Return the (x, y) coordinate for the center point of the cell that contains the specified text.  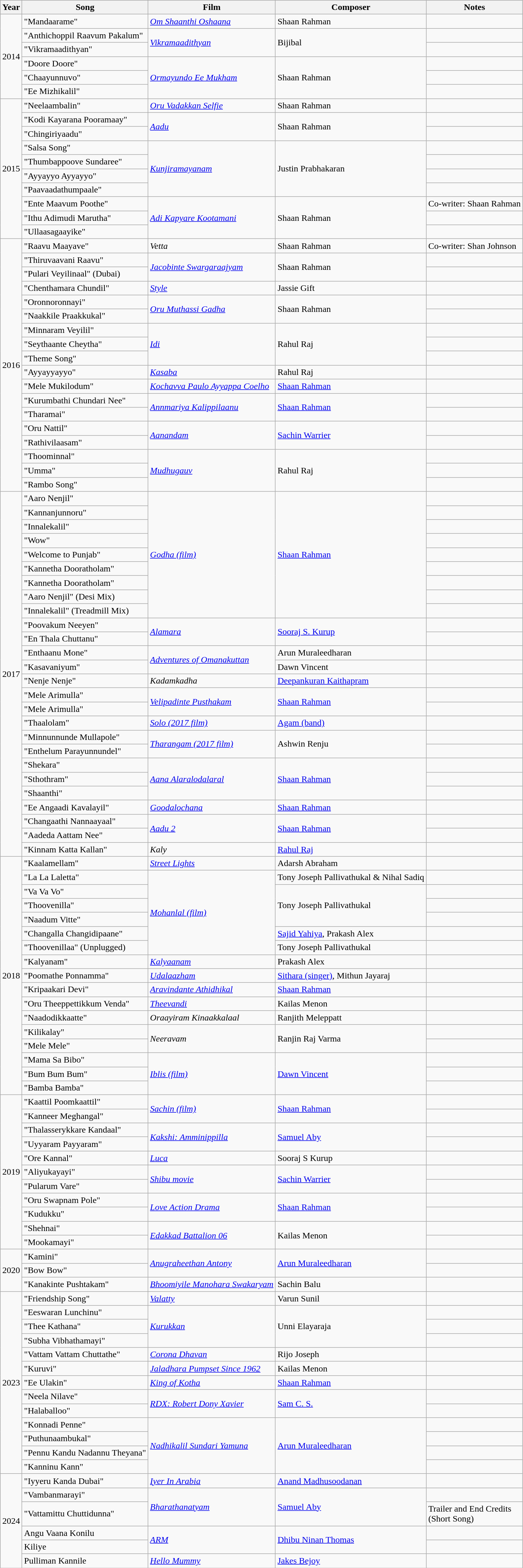
"Innalekalil" (Treadmill Mix) (85, 611)
Shibu movie (212, 1179)
"Paavaadathumpaale" (85, 190)
"Vambanmarayi" (85, 1495)
Co-writer: Shan Johnson (475, 246)
Film (212, 7)
"Enthaanu Mone" (85, 653)
"La La Laletta" (85, 877)
"Ayyayyo Ayyayyo" (85, 176)
Tharangam (2017 film) (212, 744)
"Rambo Song" (85, 484)
Sajid Yahiya, Prakash Alex (351, 934)
"Ee Mizhikalil" (85, 91)
Jassie Gift (351, 288)
Godha (film) (212, 554)
"Minnunnunde Mullapole" (85, 737)
Iblis (film) (212, 1074)
"Seythaante Cheytha" (85, 344)
Alamara (212, 632)
"Welcome to Punjab" (85, 554)
Kurukkan (212, 1327)
"Kaalamellam" (85, 863)
Aravindante Athidhikal (212, 990)
"Bow Bow" (85, 1270)
"Chenthamara Chundil" (85, 288)
"Mama Sa Bibo" (85, 1060)
Notes (475, 7)
"Pularum Vare" (85, 1186)
"Changalla Changidipaane" (85, 934)
"Thaalolam" (85, 723)
"Ore Kannal" (85, 1158)
2024 (11, 1520)
Kaly (212, 849)
2018 (11, 976)
2016 (11, 365)
Jacobinte Swargaraajyam (212, 267)
Unni Elayaraja (351, 1327)
Sooraj S. Kurup (351, 632)
"Thiruvaavani Raavu" (85, 260)
"Va Va Vo" (85, 891)
"Kannanjunnoru" (85, 512)
Hello Mummy (212, 1561)
King of Kotha (212, 1383)
Aana Alaralodalaral (212, 779)
"Kinnam Katta Kallan" (85, 849)
"Tharamai" (85, 414)
Kadamkadha (212, 681)
Kochavva Paulo Ayyappa Coelho (212, 386)
"Kasavaniyum" (85, 667)
Adventures of Omanakuttan (212, 660)
Iyer In Arabia (212, 1481)
Mohanlal (film) (212, 912)
Luca (212, 1158)
"Friendship Song" (85, 1298)
"Mele Mele" (85, 1046)
Ormayundo Ee Mukham (212, 77)
"Eeswaran Lunchinu" (85, 1313)
Agam (band) (351, 723)
2014 (11, 56)
"Thoovenilla" (85, 905)
Street Lights (212, 863)
Bhoomiyile Manohara Swakaryam (212, 1284)
"Anthichoppil Raavum Pakalum" (85, 35)
2023 (11, 1383)
Oru Vadakkan Selfie (212, 105)
Love Action Drama (212, 1207)
"Subha Vibhathamayi" (85, 1341)
"Aaro Nenjil" (Desi Mix) (85, 597)
"Kanakinte Pushtakam" (85, 1284)
2015 (11, 169)
Tony Joseph Pallivathukal & Nihal Sadiq (351, 877)
"Naadodikkaatte" (85, 1018)
Om Shaanthi Oshaana (212, 21)
Trailer and End Credits(Short Song) (475, 1514)
RDX: Robert Dony Xavier (212, 1404)
Mudhugauv (212, 470)
Kalyaanam (212, 962)
"Ente Maavum Poothe" (85, 204)
Nadhikalil Sundari Yamuna (212, 1446)
Pulliman Kannile (85, 1561)
"Neela Nilave" (85, 1397)
Annmariya Kalippilaanu (212, 407)
Style (212, 288)
Edakkad Battalion 06 (212, 1235)
"Thoominnal" (85, 456)
Vetta (212, 246)
"Salsa Song" (85, 147)
"Rathivilaasam" (85, 442)
2019 (11, 1172)
"Ithu Adimudi Marutha" (85, 218)
"Chaayunnuvo" (85, 77)
Neeravam (212, 1039)
Adarsh Abraham (351, 863)
Ashwin Renju (351, 744)
Goodalochana (212, 807)
"Chingiriyaadu" (85, 133)
"Enthelum Parayunnundel" (85, 751)
Bharathanatyam (212, 1506)
"Thoovenillaa" (Unplugged) (85, 948)
Oru Muthassi Gadha (212, 309)
"Theme Song" (85, 358)
"Kurumbathi Chundari Nee" (85, 400)
"Aliyukayayi" (85, 1172)
Aanandam (212, 435)
Sooraj S Kurup (351, 1158)
Idi (212, 344)
Anand Madhusoodanan (351, 1481)
"Kanneer Meghangal" (85, 1116)
"Konnadi Penne" (85, 1425)
"Oronnoronnayi" (85, 302)
"Wow" (85, 540)
Kasaba (212, 372)
"Aadeda Aattam Nee" (85, 835)
"Uyyaram Payyaram" (85, 1144)
"Shekara" (85, 765)
Ranjin Raj Varma (351, 1039)
"Kaattil Poomkaattil" (85, 1102)
ARM (212, 1540)
"Raavu Maayave" (85, 246)
"Iyyeru Kanda Dubai" (85, 1481)
"Bum Bum Bum" (85, 1074)
Deepankuran Kaithapram (351, 681)
"Pulari Veyilinaal" (Dubai) (85, 274)
"Ee Angaadi Kavalayil" (85, 807)
"Naakkile Praakkukal" (85, 316)
"Kamini" (85, 1256)
Aadu 2 (212, 828)
"Doore Doore" (85, 63)
"Oru Swapnam Pole" (85, 1200)
"Vattam Vattam Chuttathe" (85, 1355)
"Changaathi Nannaayaal" (85, 821)
"Halaballoo" (85, 1411)
Song (85, 7)
Kiliye (85, 1547)
Ranjith Meleppatt (351, 1018)
Prakash Alex (351, 962)
"Innalekalil" (85, 526)
"Poovakum Neeyen" (85, 625)
"Mandaarame" (85, 21)
"Shaanthi" (85, 793)
"Oru Nattil" (85, 428)
"Nenje Nenje" (85, 681)
Sachin (film) (212, 1109)
Adi Kapyare Kootamani (212, 218)
"Ee Ulakin" (85, 1383)
Vikramaadithyan (212, 42)
Bijibal (351, 42)
"Pennu Kandu Nadannu Theyana" (85, 1453)
Angu Vaana Konilu (85, 1533)
"En Thala Chuttanu" (85, 639)
Corona Dhavan (212, 1355)
Kunjiramayanam (212, 168)
Sachin Balu (351, 1284)
"Shehnai" (85, 1228)
Anugraheethan Antony (212, 1263)
"Ullaasagaayike" (85, 232)
Year (11, 7)
Jakes Bejoy (351, 1561)
Theevandi (212, 1004)
Udalaazham (212, 976)
"Vattamittu Chuttidunna" (85, 1514)
"Bamba Bamba" (85, 1088)
"Neelaambalin" (85, 105)
"Kanninu Kann" (85, 1467)
"Thee Kathana" (85, 1327)
"Aaro Nenjil" (85, 498)
Dhibu Ninan Thomas (351, 1540)
2020 (11, 1270)
"Kodi Kayarana Pooramaay" (85, 119)
Composer (351, 7)
Justin Prabhakaran (351, 168)
Co-writer: Shaan Rahman (475, 204)
Velipadinte Pusthakam (212, 702)
"Kudukku" (85, 1214)
Varun Sunil (351, 1298)
2017 (11, 674)
"Minnaram Veyilil" (85, 330)
Oraayiram Kinaakkalaal (212, 1018)
Sam C. S. (351, 1404)
Sithara (singer), Mithun Jayaraj (351, 976)
"Thumbappoove Sundaree" (85, 161)
Solo (2017 film) (212, 723)
"Mookamayi" (85, 1242)
"Umma" (85, 470)
Jaladhara Pumpset Since 1962 (212, 1369)
"Vikramaadithyan" (85, 49)
"Oru Theeppettikkum Venda" (85, 1004)
"Naadum Vitte" (85, 919)
"Poomathe Ponnamma" (85, 976)
"Ayyayyayyo" (85, 372)
Kakshi: Amminippilla (212, 1137)
"Kalyanam" (85, 962)
Valatty (212, 1298)
Aadu (212, 126)
"Sthothram" (85, 779)
"Puthunaambukal" (85, 1439)
"Mele Mukilodum" (85, 386)
"Kilikalay" (85, 1032)
Rijo Joseph (351, 1355)
"Kuruvi" (85, 1369)
"Thalasserykkare Kandaal" (85, 1130)
"Kripaakari Devi" (85, 990)
